From the cell containing the given text, extract its center point as (x, y) coordinate. 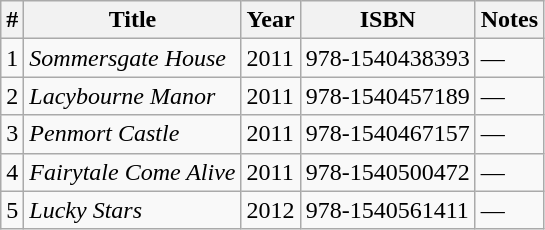
Year (270, 20)
978-1540467157 (388, 134)
Lacybourne Manor (132, 96)
Penmort Castle (132, 134)
Lucky Stars (132, 210)
Sommersgate House (132, 58)
ISBN (388, 20)
978-1540438393 (388, 58)
5 (12, 210)
4 (12, 172)
978-1540561411 (388, 210)
978-1540500472 (388, 172)
2012 (270, 210)
Fairytale Come Alive (132, 172)
# (12, 20)
978-1540457189 (388, 96)
1 (12, 58)
Title (132, 20)
3 (12, 134)
Notes (509, 20)
2 (12, 96)
